Find where the given text appears and provide that cell's center as [x, y] coordinate. 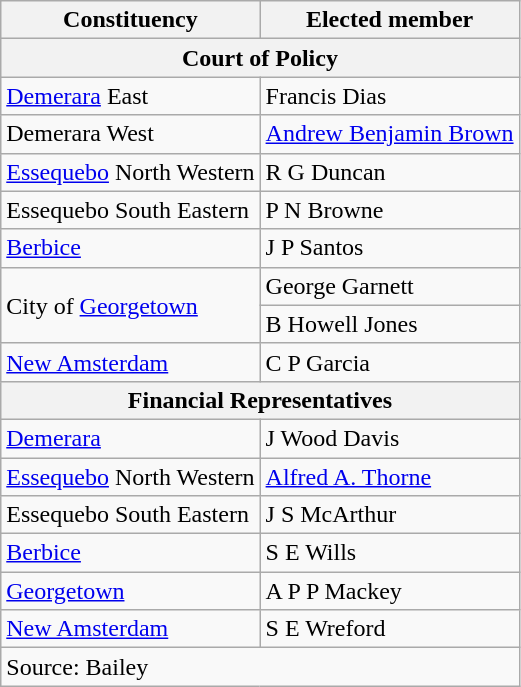
A P P Mackey [390, 591]
J Wood Davis [390, 438]
City of Georgetown [130, 305]
J S McArthur [390, 515]
J P Santos [390, 248]
Demerara [130, 438]
R G Duncan [390, 172]
Demerara West [130, 134]
Andrew Benjamin Brown [390, 134]
Francis Dias [390, 96]
P N Browne [390, 210]
S E Wreford [390, 629]
S E Wills [390, 553]
Demerara East [130, 96]
Georgetown [130, 591]
Elected member [390, 20]
George Garnett [390, 286]
Source: Bailey [260, 667]
C P Garcia [390, 362]
Constituency [130, 20]
Alfred A. Thorne [390, 477]
B Howell Jones [390, 324]
Court of Policy [260, 58]
Financial Representatives [260, 400]
